Capture the cell that displays the provided text and extract its (X, Y) central coordinate. 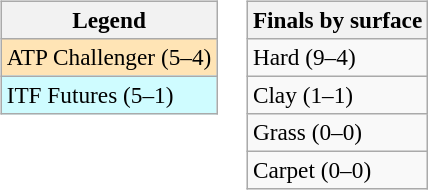
Legend (108, 20)
Clay (1–1) (337, 95)
Grass (0–0) (337, 133)
Hard (9–4) (337, 57)
ITF Futures (5–1) (108, 95)
ATP Challenger (5–4) (108, 57)
Carpet (0–0) (337, 171)
Finals by surface (337, 20)
